Identify which cell holds the provided text, then report its [X, Y] central coordinate. 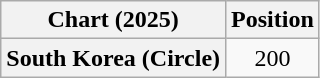
200 [273, 58]
South Korea (Circle) [114, 58]
Position [273, 20]
Chart (2025) [114, 20]
